Provide the (x, y) coordinate of the cell's center where the given text is located.  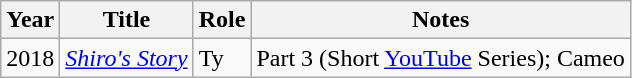
Notes (441, 20)
2018 (30, 58)
Role (222, 20)
Ty (222, 58)
Title (126, 20)
Year (30, 20)
Shiro's Story (126, 58)
Part 3 (Short YouTube Series); Cameo (441, 58)
